Search for the cell housing the specified text and yield its [X, Y] center coordinate. 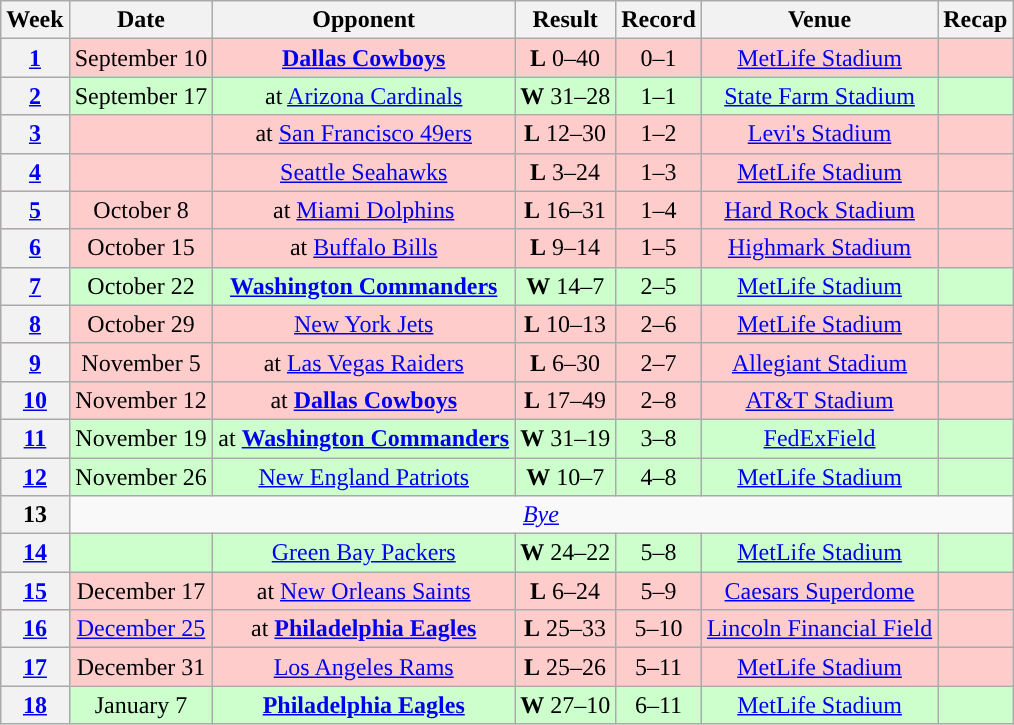
Levi's Stadium [819, 134]
12 [35, 477]
1–2 [659, 134]
at Buffalo Bills [364, 248]
November 19 [141, 438]
L 0–40 [566, 58]
W 31–19 [566, 438]
Bye [541, 515]
November 5 [141, 362]
4 [35, 172]
L 3–24 [566, 172]
at Las Vegas Raiders [364, 362]
FedExField [819, 438]
L 25–33 [566, 629]
10 [35, 400]
W 27–10 [566, 705]
at Dallas Cowboys [364, 400]
December 25 [141, 629]
October 15 [141, 248]
at New Orleans Saints [364, 591]
at San Francisco 49ers [364, 134]
8 [35, 324]
January 7 [141, 705]
Result [566, 20]
Los Angeles Rams [364, 667]
14 [35, 553]
5–10 [659, 629]
L 12–30 [566, 134]
November 26 [141, 477]
December 17 [141, 591]
Hard Rock Stadium [819, 210]
Week [35, 20]
at Philadelphia Eagles [364, 629]
Venue [819, 20]
W 10–7 [566, 477]
Recap [976, 20]
5–8 [659, 553]
Caesars Superdome [819, 591]
W 31–28 [566, 96]
L 6–30 [566, 362]
9 [35, 362]
October 29 [141, 324]
L 10–13 [566, 324]
1–3 [659, 172]
December 31 [141, 667]
Green Bay Packers [364, 553]
5–11 [659, 667]
6–11 [659, 705]
November 12 [141, 400]
2–7 [659, 362]
State Farm Stadium [819, 96]
16 [35, 629]
1 [35, 58]
Record [659, 20]
13 [35, 515]
1–1 [659, 96]
Washington Commanders [364, 286]
Lincoln Financial Field [819, 629]
6 [35, 248]
3–8 [659, 438]
2–8 [659, 400]
7 [35, 286]
AT&T Stadium [819, 400]
Date [141, 20]
September 17 [141, 96]
October 8 [141, 210]
2 [35, 96]
October 22 [141, 286]
Highmark Stadium [819, 248]
L 9–14 [566, 248]
18 [35, 705]
W 14–7 [566, 286]
L 17–49 [566, 400]
Allegiant Stadium [819, 362]
4–8 [659, 477]
1–4 [659, 210]
15 [35, 591]
0–1 [659, 58]
September 10 [141, 58]
Dallas Cowboys [364, 58]
11 [35, 438]
Philadelphia Eagles [364, 705]
2–6 [659, 324]
New England Patriots [364, 477]
L 6–24 [566, 591]
at Arizona Cardinals [364, 96]
5 [35, 210]
L 25–26 [566, 667]
1–5 [659, 248]
L 16–31 [566, 210]
17 [35, 667]
New York Jets [364, 324]
at Miami Dolphins [364, 210]
W 24–22 [566, 553]
5–9 [659, 591]
Opponent [364, 20]
3 [35, 134]
2–5 [659, 286]
Seattle Seahawks [364, 172]
at Washington Commanders [364, 438]
